Pinpoint the cell where the given text exists, returning its [x, y] midpoint coordinate. 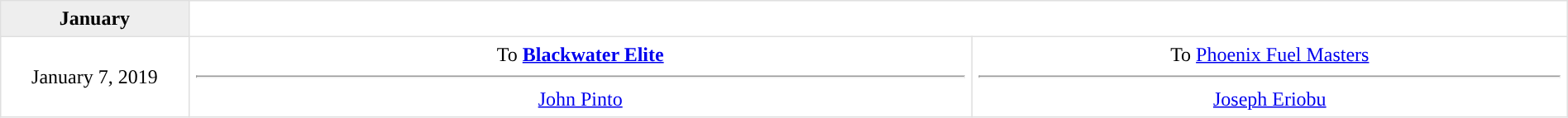
To Blackwater EliteJohn Pinto [581, 77]
January [94, 19]
January 7, 2019 [94, 77]
To Phoenix Fuel MastersJoseph Eriobu [1269, 77]
